For the text-containing cell, return its midpoint in (X, Y) coordinate format. 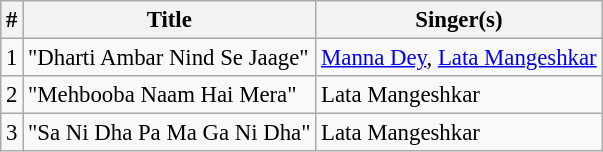
3 (12, 133)
Title (170, 20)
1 (12, 58)
Singer(s) (459, 20)
Manna Dey, Lata Mangeshkar (459, 58)
"Dharti Ambar Nind Se Jaage" (170, 58)
# (12, 20)
"Sa Ni Dha Pa Ma Ga Ni Dha" (170, 133)
"Mehbooba Naam Hai Mera" (170, 95)
2 (12, 95)
